Pinpoint the cell where the given text exists, returning its [X, Y] midpoint coordinate. 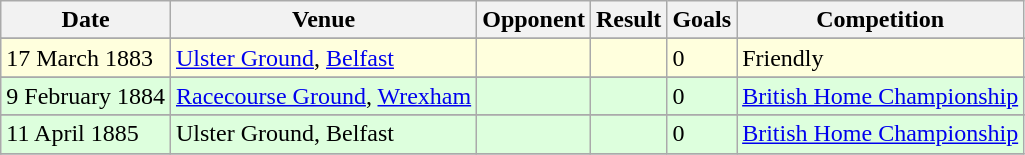
9 February 1884 [86, 96]
11 April 1885 [86, 134]
Racecourse Ground, Wrexham [323, 96]
Opponent [534, 20]
Friendly [880, 58]
Goals [702, 20]
Competition [880, 20]
Date [86, 20]
Venue [323, 20]
17 March 1883 [86, 58]
Result [628, 20]
